Locate the cell with the specified text and output its (x, y) center coordinate. 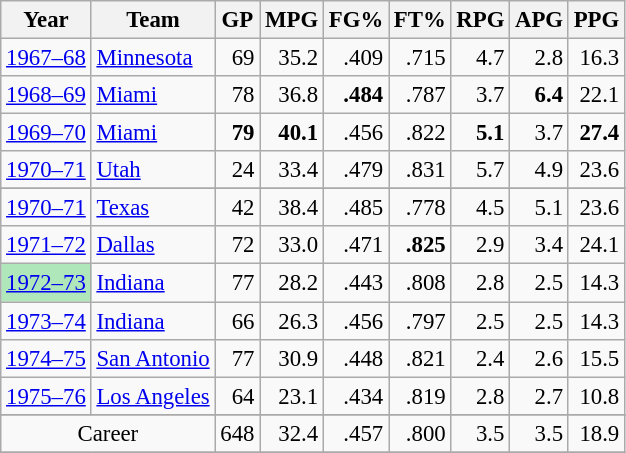
79 (238, 133)
San Antonio (153, 358)
22.1 (596, 95)
1973–74 (46, 321)
24 (238, 170)
28.2 (292, 283)
.822 (420, 133)
.434 (356, 396)
Dallas (153, 245)
.715 (420, 58)
GP (238, 20)
4.9 (540, 170)
.825 (420, 245)
26.3 (292, 321)
18.9 (596, 433)
16.3 (596, 58)
42 (238, 208)
38.4 (292, 208)
PPG (596, 20)
Utah (153, 170)
33.4 (292, 170)
RPG (480, 20)
.443 (356, 283)
.479 (356, 170)
5.7 (480, 170)
64 (238, 396)
.409 (356, 58)
15.5 (596, 358)
36.8 (292, 95)
.778 (420, 208)
2.7 (540, 396)
Texas (153, 208)
72 (238, 245)
.797 (420, 321)
78 (238, 95)
1967–68 (46, 58)
24.1 (596, 245)
Minnesota (153, 58)
1974–75 (46, 358)
APG (540, 20)
.471 (356, 245)
2.6 (540, 358)
Career (108, 433)
MPG (292, 20)
27.4 (596, 133)
.821 (420, 358)
1972–73 (46, 283)
66 (238, 321)
.457 (356, 433)
Team (153, 20)
32.4 (292, 433)
3.4 (540, 245)
1969–70 (46, 133)
30.9 (292, 358)
.831 (420, 170)
Los Angeles (153, 396)
FG% (356, 20)
648 (238, 433)
.485 (356, 208)
.808 (420, 283)
.448 (356, 358)
1971–72 (46, 245)
23.1 (292, 396)
40.1 (292, 133)
6.4 (540, 95)
35.2 (292, 58)
FT% (420, 20)
4.7 (480, 58)
33.0 (292, 245)
.819 (420, 396)
4.5 (480, 208)
.787 (420, 95)
69 (238, 58)
2.4 (480, 358)
1975–76 (46, 396)
10.8 (596, 396)
Year (46, 20)
.800 (420, 433)
1968–69 (46, 95)
2.9 (480, 245)
.484 (356, 95)
